Extract the (X, Y) coordinate from the center of the cell holding the provided text.  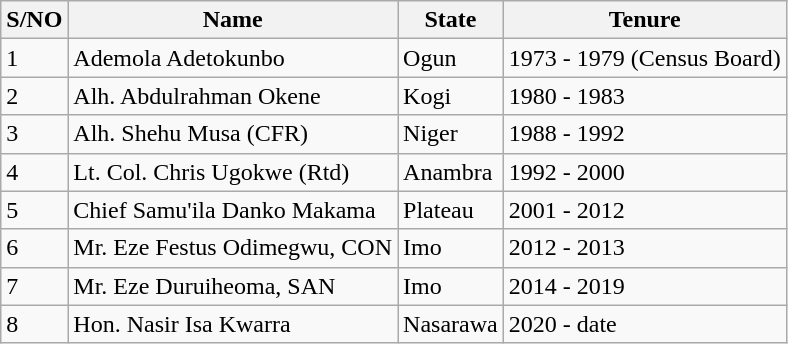
Ogun (451, 58)
Plateau (451, 210)
2 (34, 96)
1980 - 1983 (644, 96)
5 (34, 210)
Alh. Abdulrahman Okene (233, 96)
Anambra (451, 172)
Name (233, 20)
Alh. Shehu Musa (CFR) (233, 134)
1 (34, 58)
2014 - 2019 (644, 286)
Hon. Nasir Isa Kwarra (233, 324)
7 (34, 286)
Nasarawa (451, 324)
4 (34, 172)
Mr. Eze Festus Odimegwu, CON (233, 248)
2020 - date (644, 324)
Kogi (451, 96)
1992 - 2000 (644, 172)
2012 - 2013 (644, 248)
6 (34, 248)
Chief Samu'ila Danko Makama (233, 210)
1988 - 1992 (644, 134)
Ademola Adetokunbo (233, 58)
S/NO (34, 20)
8 (34, 324)
Lt. Col. Chris Ugokwe (Rtd) (233, 172)
Tenure (644, 20)
Niger (451, 134)
2001 - 2012 (644, 210)
3 (34, 134)
Mr. Eze Duruiheoma, SAN (233, 286)
1973 - 1979 (Census Board) (644, 58)
State (451, 20)
